From the cell containing the given text, extract its center point as [x, y] coordinate. 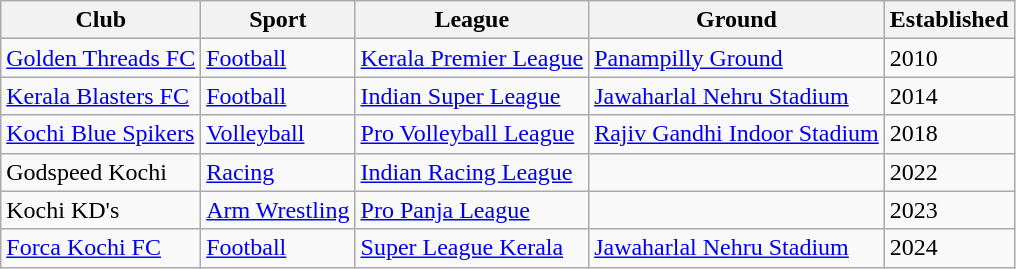
Godspeed Kochi [101, 172]
League [472, 20]
Kerala Blasters FC [101, 96]
Indian Racing League [472, 172]
Racing [278, 172]
2022 [949, 172]
Pro Panja League [472, 210]
Ground [737, 20]
Rajiv Gandhi Indoor Stadium [737, 134]
Club [101, 20]
Kochi KD's [101, 210]
2024 [949, 248]
Panampilly Ground [737, 58]
Kerala Premier League [472, 58]
Forca Kochi FC [101, 248]
Golden Threads FC [101, 58]
Kochi Blue Spikers [101, 134]
2018 [949, 134]
2010 [949, 58]
Arm Wrestling [278, 210]
Pro Volleyball League [472, 134]
Established [949, 20]
Indian Super League [472, 96]
Super League Kerala [472, 248]
Sport [278, 20]
Volleyball [278, 134]
2023 [949, 210]
2014 [949, 96]
